Find where the given text appears and provide that cell's center as [X, Y] coordinate. 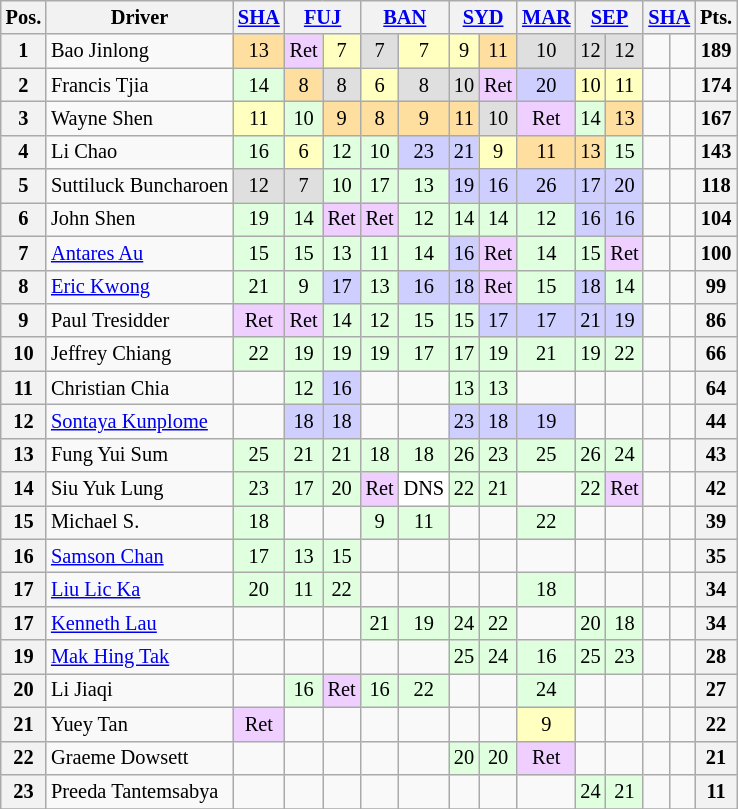
Liu Lic Ka [140, 589]
FUJ [323, 17]
Paul Tresidder [140, 320]
SEP [609, 17]
Christian Chia [140, 388]
Mak Hing Tak [140, 657]
Yuey Tan [140, 724]
Siu Yuk Lung [140, 489]
Michael S. [140, 522]
4 [24, 152]
189 [716, 51]
Pos. [24, 17]
28 [716, 657]
39 [716, 522]
174 [716, 85]
104 [716, 219]
Graeme Dowsett [140, 758]
100 [716, 253]
BAN [405, 17]
DNS [424, 489]
2 [24, 85]
Francis Tjia [140, 85]
66 [716, 354]
Pts. [716, 17]
3 [24, 118]
MAR [546, 17]
5 [24, 186]
64 [716, 388]
Li Jiaqi [140, 690]
Li Chao [140, 152]
Bao Jinlong [140, 51]
Eric Kwong [140, 287]
Kenneth Lau [140, 623]
Preeda Tantemsabya [140, 791]
SYD [483, 17]
42 [716, 489]
Samson Chan [140, 556]
35 [716, 556]
1 [24, 51]
Driver [140, 17]
Fung Yui Sum [140, 455]
Wayne Shen [140, 118]
99 [716, 287]
143 [716, 152]
27 [716, 690]
118 [716, 186]
Sontaya Kunplome [140, 421]
Suttiluck Buncharoen [140, 186]
Jeffrey Chiang [140, 354]
44 [716, 421]
167 [716, 118]
86 [716, 320]
43 [716, 455]
John Shen [140, 219]
Antares Au [140, 253]
